Locate the cell with the specified text and output its (X, Y) center coordinate. 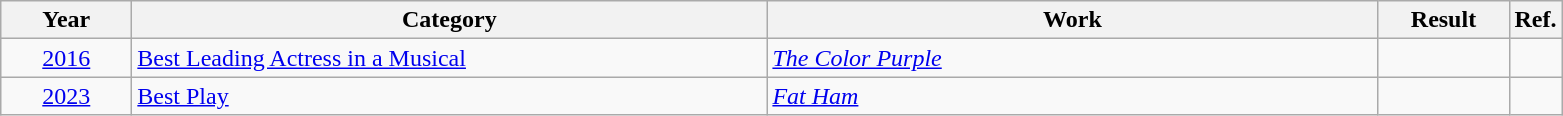
Best Play (450, 96)
2016 (66, 58)
Year (66, 20)
Fat Ham (1072, 96)
Best Leading Actress in a Musical (450, 58)
2023 (66, 96)
Ref. (1536, 20)
The Color Purple (1072, 58)
Category (450, 20)
Result (1444, 20)
Work (1072, 20)
